Output the [X, Y] coordinate of the center of the cell containing the given text.  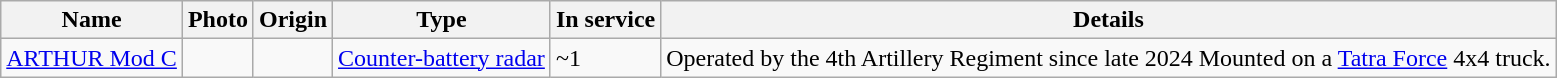
~1 [605, 58]
Details [1108, 20]
ARTHUR Mod C [92, 58]
Type [442, 20]
Photo [218, 20]
Origin [292, 20]
In service [605, 20]
Operated by the 4th Artillery Regiment since late 2024 Mounted on a Tatra Force 4x4 truck. [1108, 58]
Name [92, 20]
Counter-battery radar [442, 58]
